Provide the (X, Y) coordinate of the cell's center where the given text is located.  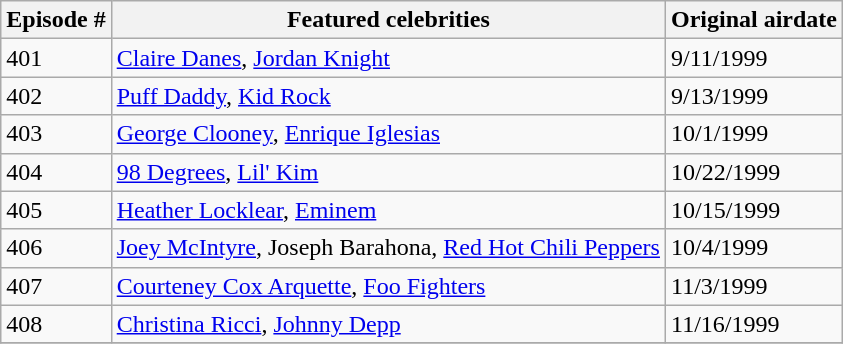
Courteney Cox Arquette, Foo Fighters (388, 286)
406 (56, 248)
Joey McIntyre, Joseph Barahona, Red Hot Chili Peppers (388, 248)
10/1/1999 (754, 134)
404 (56, 172)
408 (56, 324)
Claire Danes, Jordan Knight (388, 58)
11/16/1999 (754, 324)
George Clooney, Enrique Iglesias (388, 134)
98 Degrees, Lil' Kim (388, 172)
Episode # (56, 20)
Original airdate (754, 20)
9/11/1999 (754, 58)
11/3/1999 (754, 286)
405 (56, 210)
10/22/1999 (754, 172)
402 (56, 96)
Featured celebrities (388, 20)
10/15/1999 (754, 210)
407 (56, 286)
401 (56, 58)
Puff Daddy, Kid Rock (388, 96)
Christina Ricci, Johnny Depp (388, 324)
403 (56, 134)
Heather Locklear, Eminem (388, 210)
10/4/1999 (754, 248)
9/13/1999 (754, 96)
